Output the (x, y) coordinate of the center of the cell containing the given text.  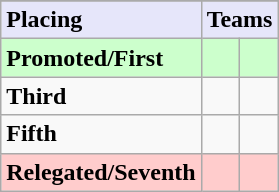
Fifth (101, 134)
Third (101, 96)
Placing (101, 20)
Teams (240, 20)
Promoted/First (101, 58)
Relegated/Seventh (101, 172)
